Return [X, Y] of the center of cell containing provided text 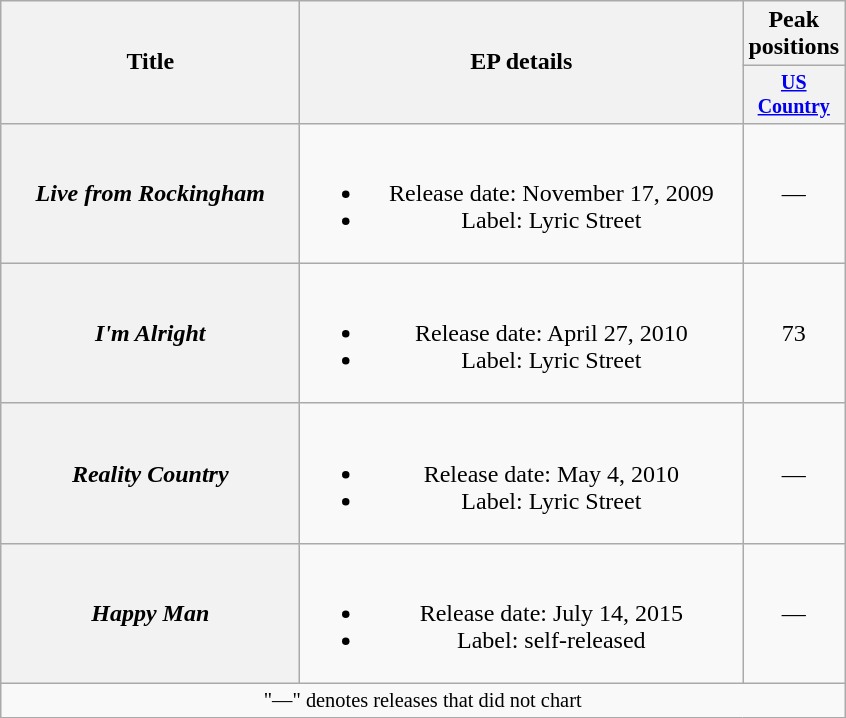
Reality Country [150, 473]
Title [150, 62]
Release date: April 27, 2010Label: Lyric Street [522, 333]
Live from Rockingham [150, 193]
73 [794, 333]
US Country [794, 94]
EP details [522, 62]
I'm Alright [150, 333]
Happy Man [150, 613]
Peak positions [794, 34]
Release date: May 4, 2010Label: Lyric Street [522, 473]
Release date: November 17, 2009Label: Lyric Street [522, 193]
Release date: July 14, 2015Label: self-released [522, 613]
"—" denotes releases that did not chart [423, 701]
